Pinpoint the cell where the given text exists, returning its [X, Y] midpoint coordinate. 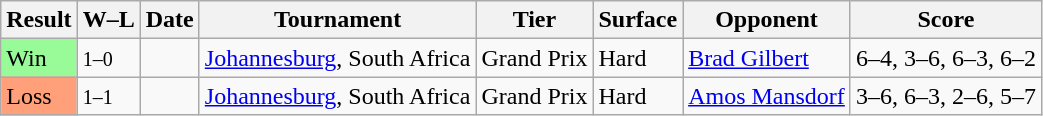
1–0 [108, 58]
Tournament [338, 20]
W–L [108, 20]
Surface [638, 20]
Opponent [767, 20]
Tier [534, 20]
6–4, 3–6, 6–3, 6–2 [946, 58]
Loss [39, 96]
Result [39, 20]
Amos Mansdorf [767, 96]
Brad Gilbert [767, 58]
3–6, 6–3, 2–6, 5–7 [946, 96]
1–1 [108, 96]
Score [946, 20]
Win [39, 58]
Date [170, 20]
